Return the (X, Y) coordinate for the center point of the cell that contains the specified text.  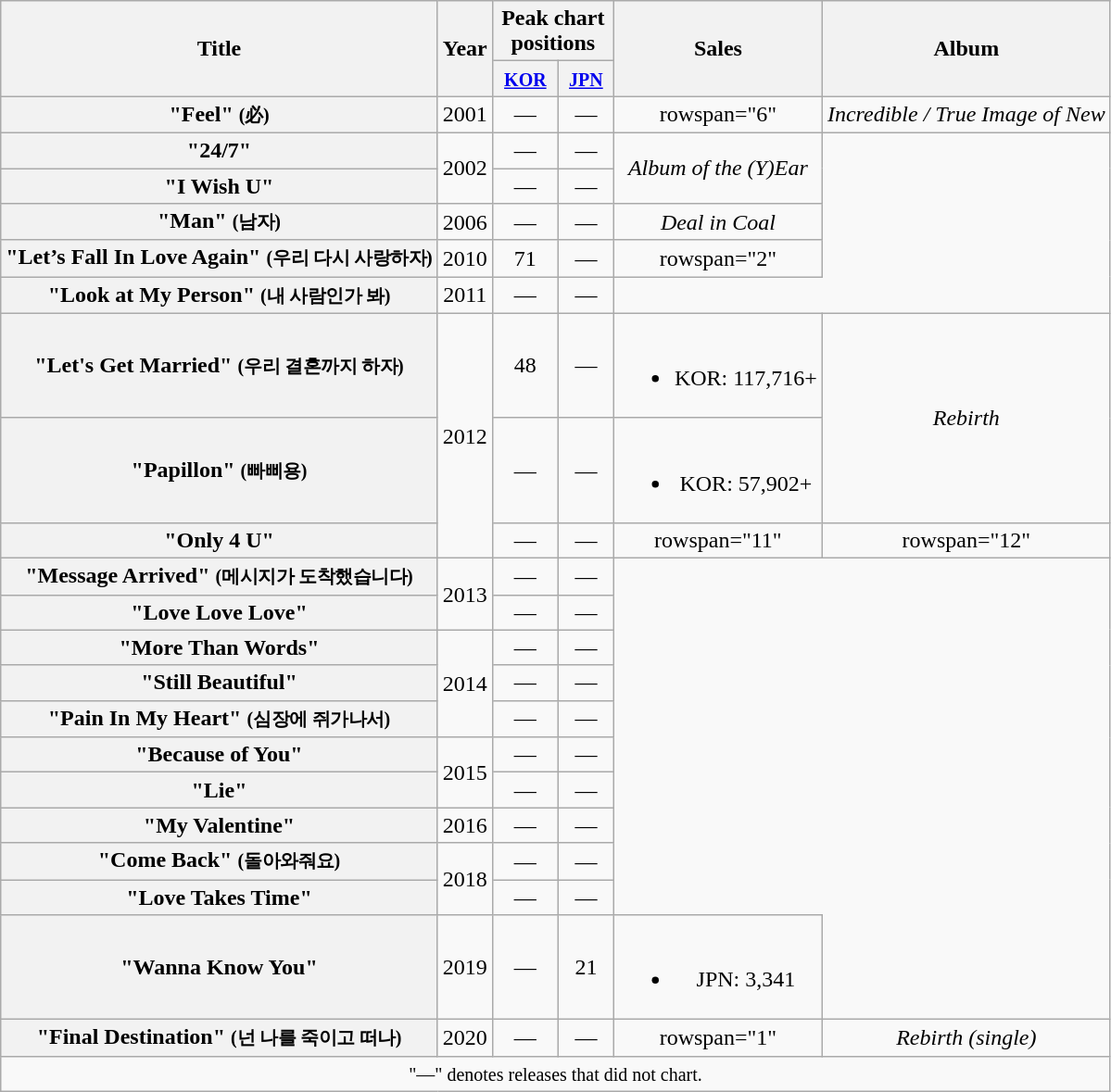
2010 (465, 258)
"—" denotes releases that did not chart. (556, 1073)
Incredible / True Image of New (966, 115)
"Because of You" (219, 755)
JPN: 3,341 (717, 967)
"Let's Get Married" (우리 결혼까지 하자) (219, 365)
"Look at My Person" (내 사람인가 봐) (219, 295)
"Still Beautiful" (219, 683)
rowspan="2" (717, 258)
Sales (717, 48)
21 (586, 967)
"Wanna Know You" (219, 967)
"Come Back" (돌아와줘요) (219, 861)
Rebirth (966, 418)
Title (219, 48)
2002 (465, 168)
"Papillon" (빠삐용) (219, 471)
rowspan="1" (717, 1038)
"I Wish U" (219, 186)
Rebirth (single) (966, 1038)
JPN (586, 79)
Album of the (Y)Ear (717, 168)
"My Valentine" (219, 825)
"Only 4 U" (219, 540)
KOR: 57,902+ (717, 471)
KOR: 117,716+ (717, 365)
2006 (465, 222)
2015 (465, 772)
rowspan="12" (966, 540)
71 (524, 258)
"Final Destination" (넌 나를 죽이고 떠나) (219, 1038)
2020 (465, 1038)
"Love Love Love" (219, 612)
"Man" (남자) (219, 222)
48 (524, 365)
KOR (524, 79)
Year (465, 48)
Deal in Coal (717, 222)
"Love Takes Time" (219, 897)
"Pain In My Heart" (심장에 쥐가나서) (219, 719)
2019 (465, 967)
2011 (465, 295)
2018 (465, 879)
"Feel" (必) (219, 115)
2001 (465, 115)
Peak chart positions (552, 31)
2016 (465, 825)
rowspan="11" (717, 540)
"24/7" (219, 150)
rowspan="6" (717, 115)
2014 (465, 684)
"Let’s Fall In Love Again" (우리 다시 사랑하자) (219, 258)
"More Than Words" (219, 647)
"Lie" (219, 790)
Album (966, 48)
"Message Arrived" (메시지가 도착했습니다) (219, 576)
2013 (465, 594)
2012 (465, 435)
